Return the [x, y] coordinate for the center point of the cell that contains the specified text.  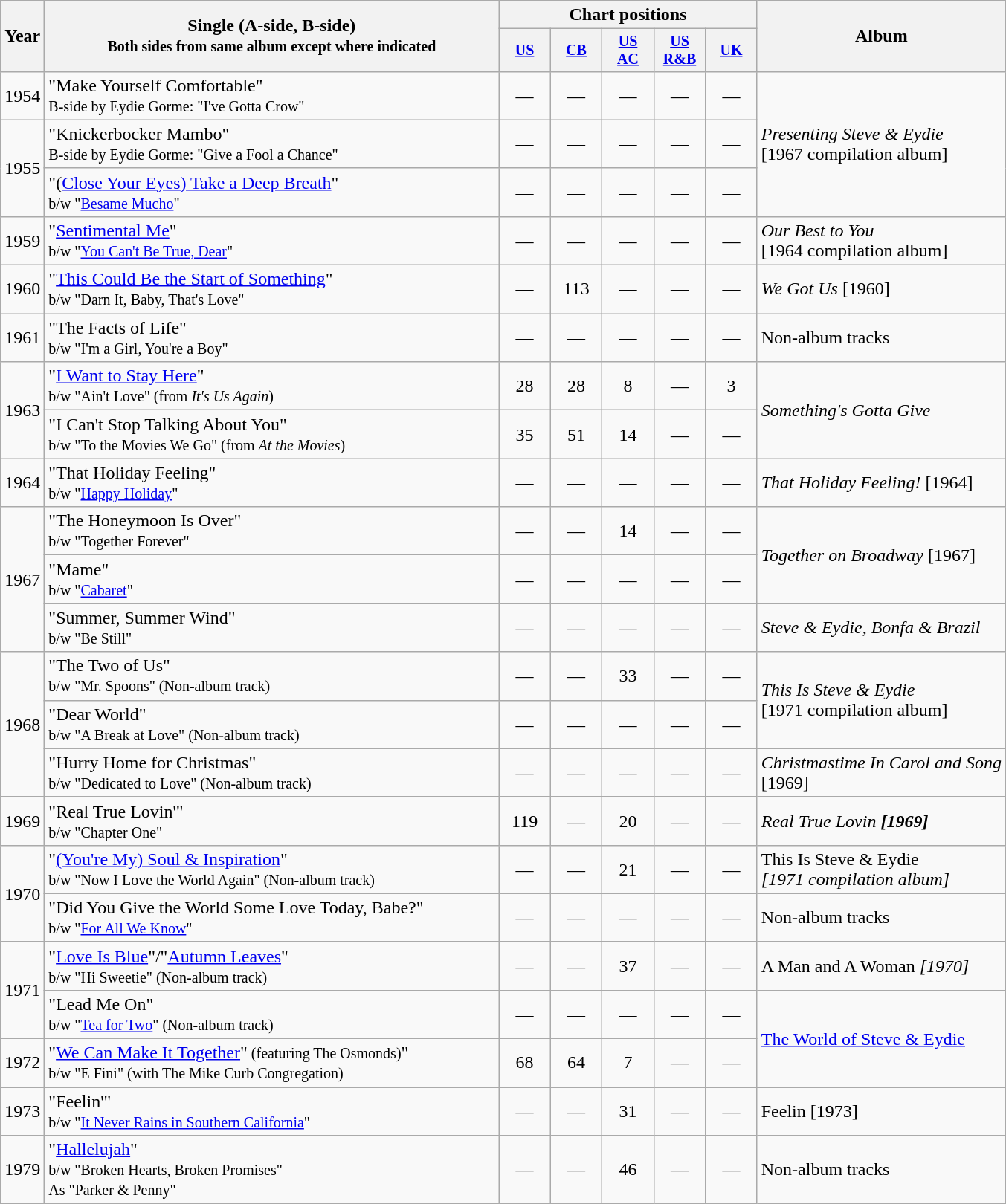
"Knickerbocker Mambo"B-side by Eydie Gorme: "Give a Fool a Chance" [272, 144]
Steve & Eydie, Bonfa & Brazil [881, 627]
"The Two of Us"b/w "Mr. Spoons" (Non-album track) [272, 676]
1971 [22, 990]
"This Could Be the Start of Something"b/w "Darn It, Baby, That's Love" [272, 290]
Chart positions [628, 15]
1973 [22, 1112]
113 [575, 290]
"Hurry Home for Christmas"b/w "Dedicated to Love" (Non-album track) [272, 773]
"Dear World"b/w "A Break at Love" (Non-album track) [272, 724]
Feelin [1973] [881, 1112]
"Did You Give the World Some Love Today, Babe?"b/w "For All We Know" [272, 917]
"(Close Your Eyes) Take a Deep Breath"b/w "Besame Mucho" [272, 192]
"The Honeymoon Is Over"b/w "Together Forever" [272, 531]
33 [628, 676]
We Got Us [1960] [881, 290]
20 [628, 821]
"Hallelujah"b/w "Broken Hearts, Broken Promises"As "Parker & Penny" [272, 1170]
The World of Steve & Eydie [881, 1038]
7 [628, 1063]
1972 [22, 1063]
1960 [22, 290]
"The Facts of Life"b/w "I'm a Girl, You're a Boy" [272, 337]
31 [628, 1112]
119 [525, 821]
Our Best to You[1964 compilation album] [881, 241]
1970 [22, 893]
US [525, 51]
"Love Is Blue"/"Autumn Leaves"b/w "Hi Sweetie" (Non-album track) [272, 966]
1964 [22, 483]
UK [732, 51]
"Make Yourself Comfortable"B-side by Eydie Gorme: "I've Gotta Crow" [272, 95]
CB [575, 51]
3 [732, 386]
37 [628, 966]
"Lead Me On"b/w "Tea for Two" (Non-album track) [272, 1014]
1959 [22, 241]
"Feelin'"b/w "It Never Rains in Southern California" [272, 1112]
1969 [22, 821]
"Real True Lovin'"b/w "Chapter One" [272, 821]
8 [628, 386]
A Man and A Woman [1970] [881, 966]
"Summer, Summer Wind"b/w "Be Still" [272, 627]
68 [525, 1063]
1961 [22, 337]
Album [881, 36]
USAC [628, 51]
1955 [22, 168]
Single (A-side, B-side)Both sides from same album except where indicated [272, 36]
"(You're My) Soul & Inspiration"b/w "Now I Love the World Again" (Non-album track) [272, 870]
Year [22, 36]
"I Can't Stop Talking About You"b/w "To the Movies We Go" (from At the Movies) [272, 434]
"We Can Make It Together" (featuring The Osmonds)"b/w "E Fini" (with The Mike Curb Congregation) [272, 1063]
Christmastime In Carol and Song [1969] [881, 773]
21 [628, 870]
Together on Broadway [1967] [881, 555]
"That Holiday Feeling"b/w "Happy Holiday" [272, 483]
Presenting Steve & Eydie [1967 compilation album] [881, 144]
"I Want to Stay Here"b/w "Ain't Love" (from It's Us Again) [272, 386]
"Mame"b/w "Cabaret" [272, 580]
USR&B [680, 51]
1954 [22, 95]
51 [575, 434]
Something's Gotta Give [881, 410]
That Holiday Feeling! [1964] [881, 483]
Real True Lovin [1969] [881, 821]
35 [525, 434]
"Sentimental Me"b/w "You Can't Be True, Dear" [272, 241]
1963 [22, 410]
1979 [22, 1170]
1967 [22, 580]
1968 [22, 724]
46 [628, 1170]
64 [575, 1063]
